Provide the (X, Y) coordinate of the cell's center where the given text is located.  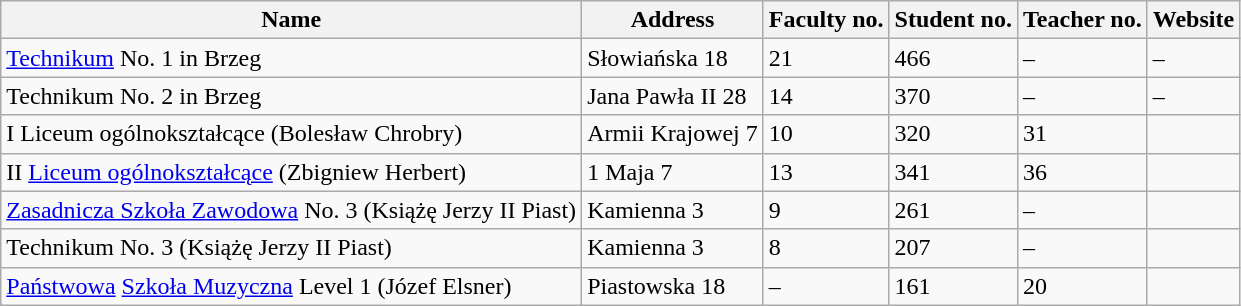
13 (826, 172)
Zasadnicza Szkoła Zawodowa No. 3 (Książę Jerzy II Piast) (292, 210)
9 (826, 210)
Państwowa Szkoła Muzyczna Level 1 (Józef Elsner) (292, 286)
II Liceum ogólnokształcące (Zbigniew Herbert) (292, 172)
Technikum No. 3 (Książę Jerzy II Piast) (292, 248)
I Liceum ogólnokształcące (Bolesław Chrobry) (292, 134)
Website (1193, 20)
Słowiańska 18 (673, 58)
Student no. (953, 20)
8 (826, 248)
Technikum No. 1 in Brzeg (292, 58)
10 (826, 134)
207 (953, 248)
Faculty no. (826, 20)
21 (826, 58)
Armii Krajowej 7 (673, 134)
320 (953, 134)
Name (292, 20)
161 (953, 286)
Jana Pawła II 28 (673, 96)
31 (1082, 134)
261 (953, 210)
Technikum No. 2 in Brzeg (292, 96)
341 (953, 172)
Address (673, 20)
466 (953, 58)
36 (1082, 172)
370 (953, 96)
Piastowska 18 (673, 286)
20 (1082, 286)
1 Maja 7 (673, 172)
14 (826, 96)
Teacher no. (1082, 20)
